Return [x, y] of the center of cell containing provided text 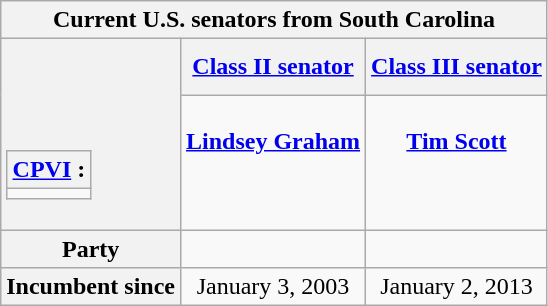
Class II senator [272, 67]
January 3, 2003 [272, 287]
January 2, 2013 [457, 287]
Party [91, 249]
Class III senator [457, 67]
Incumbent since [91, 287]
Current U.S. senators from South Carolina [274, 20]
Lindsey Graham [272, 162]
Tim Scott [457, 162]
